Find where the given text appears and provide that cell's center as [X, Y] coordinate. 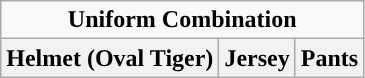
Uniform Combination [182, 20]
Jersey [257, 58]
Helmet (Oval Tiger) [110, 58]
Pants [329, 58]
